Find where the given text appears and provide that cell's center as [x, y] coordinate. 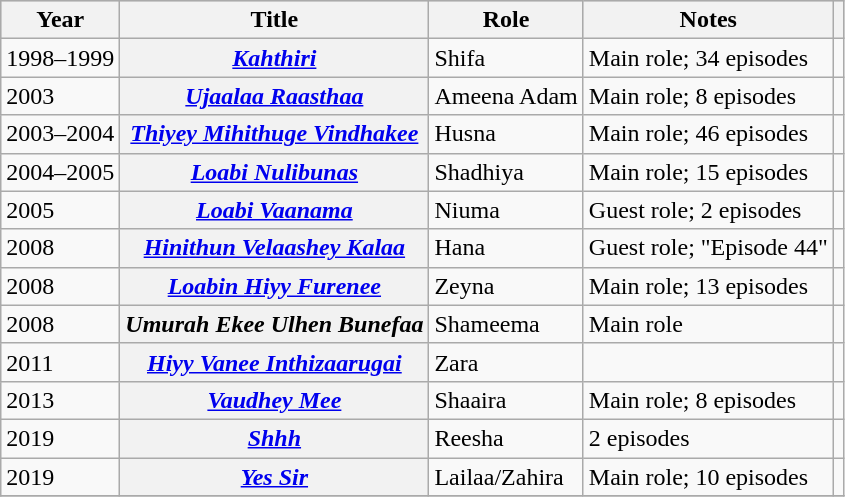
Main role [708, 324]
Shhh [274, 438]
Thiyey Mihithuge Vindhakee [274, 134]
2013 [60, 400]
Loabin Hiyy Furenee [274, 286]
Hinithun Velaashey Kalaa [274, 248]
2004–2005 [60, 172]
Title [274, 20]
Notes [708, 20]
Role [506, 20]
Shameema [506, 324]
Main role; 10 episodes [708, 477]
Yes Sir [274, 477]
Shifa [506, 58]
Vaudhey Mee [274, 400]
2005 [60, 210]
Lailaa/Zahira [506, 477]
Shaaira [506, 400]
Loabi Nulibunas [274, 172]
Year [60, 20]
Zeyna [506, 286]
Ameena Adam [506, 96]
Reesha [506, 438]
2 episodes [708, 438]
Husna [506, 134]
Main role; 15 episodes [708, 172]
2003 [60, 96]
Guest role; 2 episodes [708, 210]
1998–1999 [60, 58]
2003–2004 [60, 134]
Loabi Vaanama [274, 210]
Ujaalaa Raasthaa [274, 96]
Main role; 13 episodes [708, 286]
Umurah Ekee Ulhen Bunefaa [274, 324]
Main role; 34 episodes [708, 58]
Zara [506, 362]
Hiyy Vanee Inthizaarugai [274, 362]
Kahthiri [274, 58]
Niuma [506, 210]
2011 [60, 362]
Hana [506, 248]
Guest role; "Episode 44" [708, 248]
Shadhiya [506, 172]
Main role; 46 episodes [708, 134]
